Identify which cell holds the provided text, then report its [x, y] central coordinate. 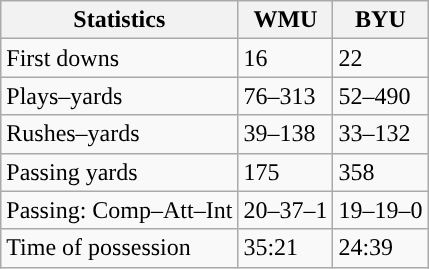
76–313 [286, 96]
16 [286, 58]
358 [380, 172]
33–132 [380, 134]
Passing: Comp–Att–Int [120, 210]
WMU [286, 20]
39–138 [286, 134]
24:39 [380, 248]
19–19–0 [380, 210]
First downs [120, 58]
Passing yards [120, 172]
Plays–yards [120, 96]
Time of possession [120, 248]
52–490 [380, 96]
175 [286, 172]
BYU [380, 20]
Rushes–yards [120, 134]
35:21 [286, 248]
20–37–1 [286, 210]
22 [380, 58]
Statistics [120, 20]
